Pinpoint the cell where the given text exists, returning its (X, Y) midpoint coordinate. 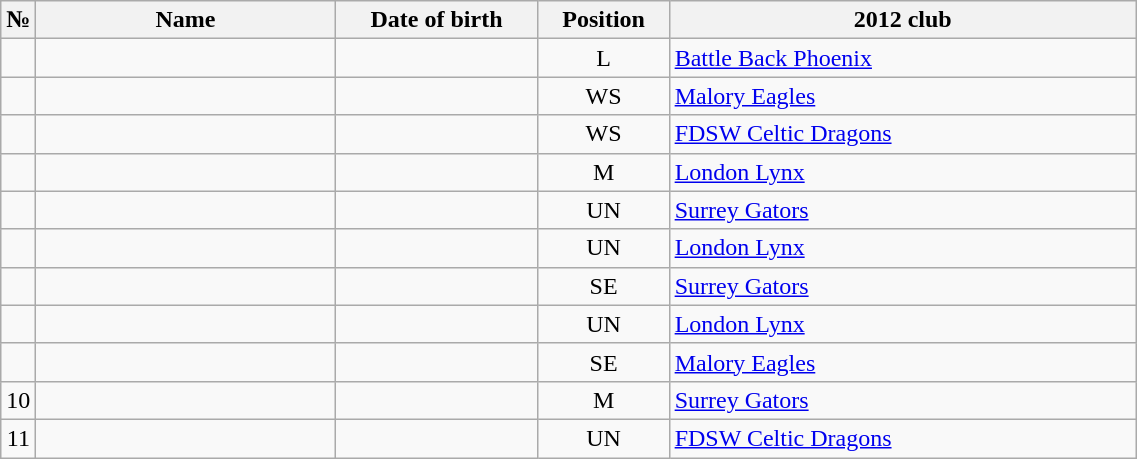
11 (18, 438)
Position (604, 20)
2012 club (902, 20)
№ (18, 20)
Date of birth (436, 20)
Battle Back Phoenix (902, 58)
10 (18, 400)
L (604, 58)
Name (186, 20)
